Find where the given text appears and provide that cell's center as [X, Y] coordinate. 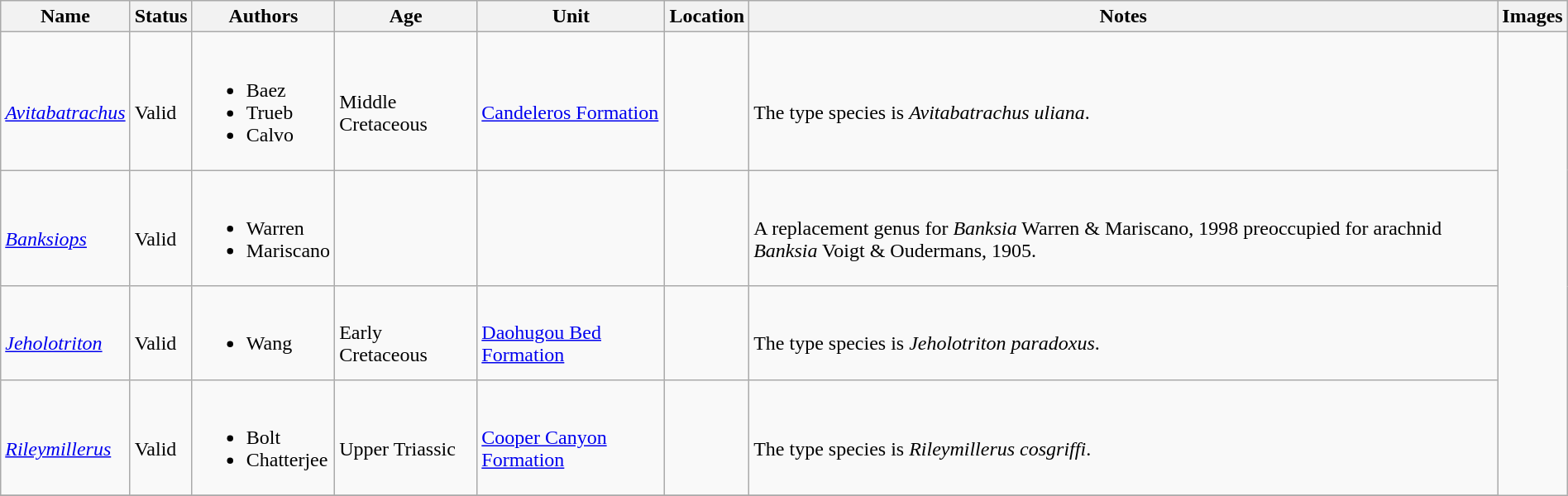
Name [65, 17]
Upper Triassic [406, 437]
The type species is Jeholotriton paradoxus. [1123, 332]
Middle Cretaceous [406, 101]
Wang [263, 332]
The type species is Avitabatrachus uliana. [1123, 101]
Early Cretaceous [406, 332]
Images [1532, 17]
Cooper Canyon Formation [571, 437]
A replacement genus for Banksia Warren & Mariscano, 1998 preoccupied for arachnid Banksia Voigt & Oudermans, 1905. [1123, 228]
Unit [571, 17]
Candeleros Formation [571, 101]
Jeholotriton [65, 332]
BoltChatterjee [263, 437]
BaezTruebCalvo [263, 101]
Notes [1123, 17]
Age [406, 17]
Authors [263, 17]
WarrenMariscano [263, 228]
Daohugou Bed Formation [571, 332]
Status [160, 17]
Location [707, 17]
Avitabatrachus [65, 101]
The type species is Rileymillerus cosgriffi. [1123, 437]
Banksiops [65, 228]
Rileymillerus [65, 437]
